Detect which cell encompasses the target text, then output its [X, Y] center coordinate. 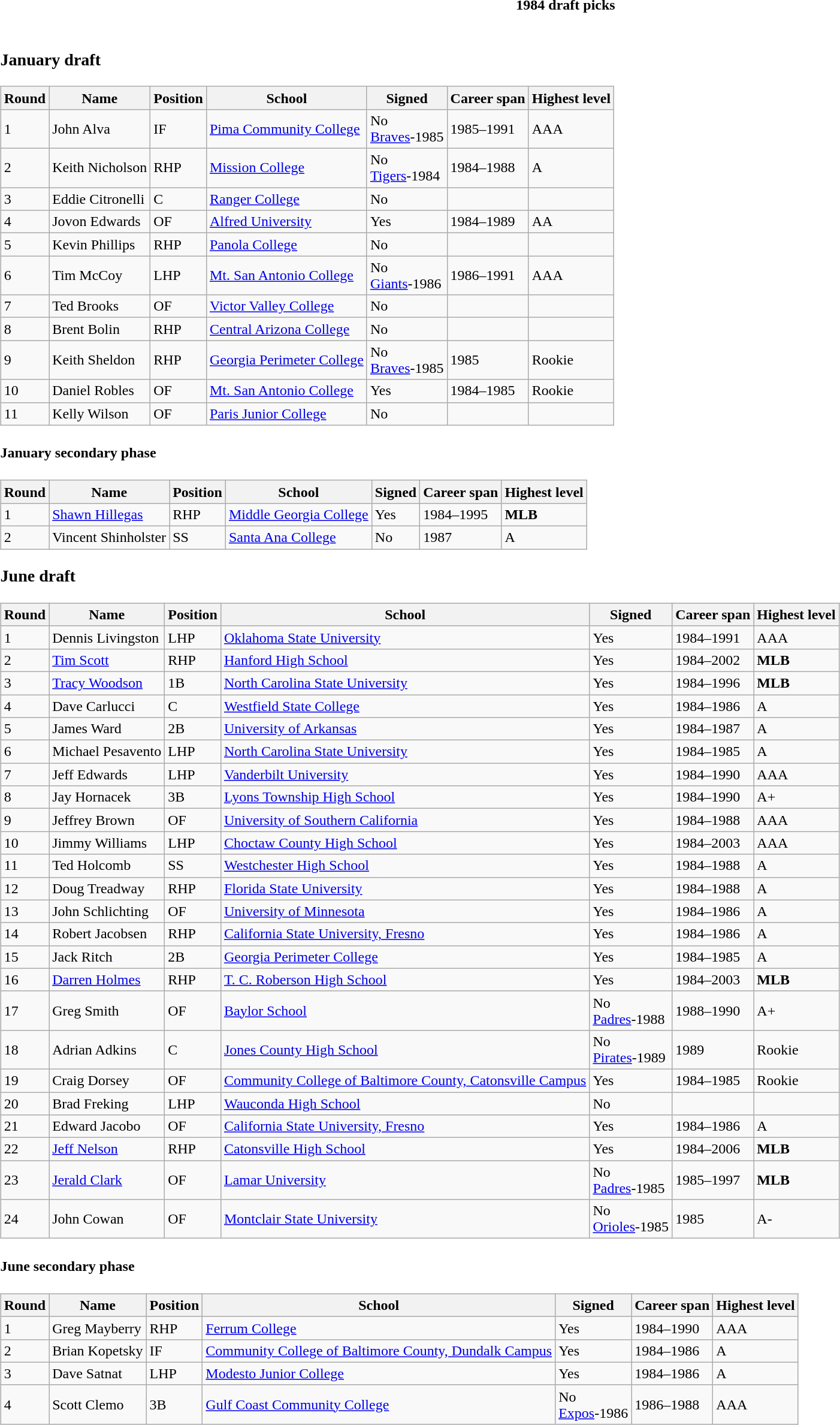
John Alva [99, 128]
1984–1987 [713, 729]
Robert Jacobsen [107, 934]
Brent Bolin [99, 329]
Baylor School [405, 1011]
University of Minnesota [405, 911]
Michael Pesavento [107, 752]
NoExpos-1986 [593, 1404]
1989 [713, 1049]
Jeff Nelson [107, 1149]
24 [25, 1219]
Tracy Woodson [107, 683]
Dave Satnat [98, 1373]
Community College of Baltimore County, Dundalk Campus [379, 1351]
Kelly Wilson [99, 414]
1988–1990 [713, 1011]
Ted Brooks [99, 306]
Panola College [286, 245]
Community College of Baltimore County, Catonsville Campus [405, 1080]
Tim McCoy [99, 276]
17 [25, 1011]
Paris Junior College [286, 414]
1984–1995 [461, 515]
NoPadres-1985 [631, 1180]
Oklahoma State University [405, 637]
Westchester High School [405, 866]
Jimmy Williams [107, 843]
Choctaw County High School [405, 843]
Middle Georgia College [298, 515]
Shawn Hillegas [109, 515]
Greg Smith [107, 1011]
NoOrioles-1985 [631, 1219]
A- [796, 1219]
No Braves-1985 [407, 360]
19 [25, 1080]
Pima Community College [286, 128]
Modesto Junior College [379, 1373]
15 [25, 957]
Doug Treadway [107, 888]
Victor Valley College [286, 306]
18 [25, 1049]
Vanderbilt University [405, 775]
Brian Kopetsky [98, 1351]
T. C. Roberson High School [405, 980]
Catonsville High School [405, 1149]
Gulf Coast Community College [379, 1404]
Westfield State College [405, 706]
Jones County High School [405, 1049]
John Schlichting [107, 911]
1986–1988 [672, 1404]
Dave Carlucci [107, 706]
Jack Ritch [107, 957]
Jeff Edwards [107, 775]
Keith Nicholson [99, 168]
Brad Freking [107, 1104]
Kevin Phillips [99, 245]
1985–1997 [713, 1180]
NoGiants-1986 [407, 276]
Wauconda High School [405, 1104]
12 [25, 888]
22 [25, 1149]
Adrian Adkins [107, 1049]
Daniel Robles [99, 391]
James Ward [107, 729]
Alfred University [286, 222]
Lyons Township High School [405, 797]
Jerald Clark [107, 1180]
Jovon Edwards [99, 222]
Greg Mayberry [98, 1328]
Vincent Shinholster [109, 538]
Keith Sheldon [99, 360]
Tim Scott [107, 660]
Eddie Citronelli [99, 199]
NoPadres-1988 [631, 1011]
Hanford High School [405, 660]
1987 [461, 538]
Central Arizona College [286, 329]
14 [25, 934]
Edward Jacobo [107, 1126]
1985–1991 [488, 128]
Jeffrey Brown [107, 820]
NoTigers-1984 [407, 168]
Ferrum College [379, 1328]
1B [193, 683]
20 [25, 1104]
Dennis Livingston [107, 637]
1984–2006 [713, 1149]
16 [25, 980]
Jay Hornacek [107, 797]
University of Arkansas [405, 729]
1984–1989 [488, 222]
Scott Clemo [98, 1404]
University of Southern California [405, 820]
Ted Holcomb [107, 866]
Mission College [286, 168]
Darren Holmes [107, 980]
NoPirates-1989 [631, 1049]
1984–1996 [713, 683]
13 [25, 911]
NoBraves-1985 [407, 128]
23 [25, 1180]
1984–1991 [713, 637]
AA [571, 222]
1986–1991 [488, 276]
John Cowan [107, 1219]
Montclair State University [405, 1219]
21 [25, 1126]
Lamar University [405, 1180]
Florida State University [405, 888]
Ranger College [286, 199]
Santa Ana College [298, 538]
1984–2002 [713, 660]
Craig Dorsey [107, 1080]
